Find where the given text appears and provide that cell's center as [x, y] coordinate. 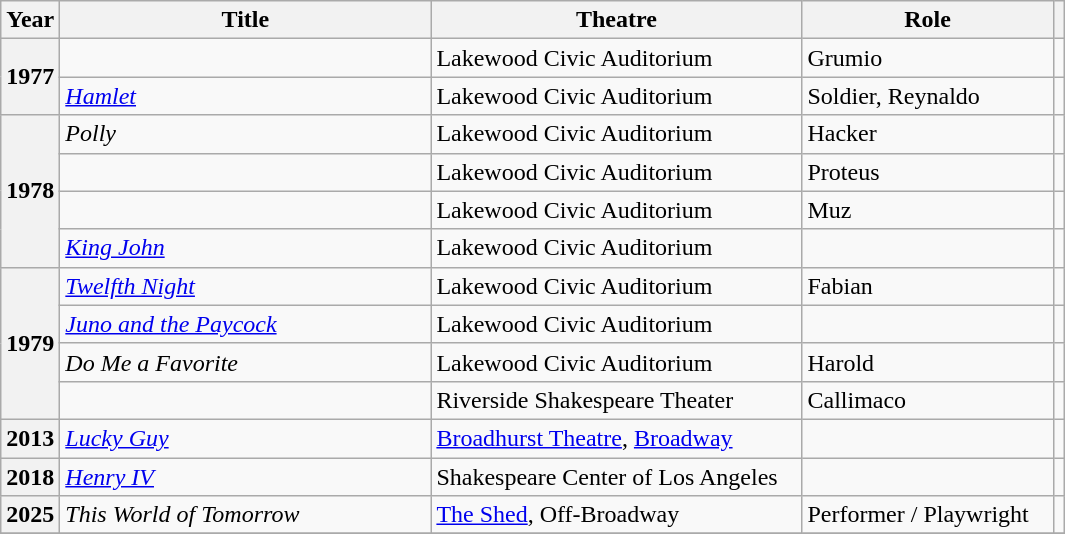
Grumio [928, 58]
1977 [30, 77]
Lucky Guy [246, 438]
The Shed, Off-Broadway [616, 515]
Juno and the Paycock [246, 324]
Twelfth Night [246, 286]
2025 [30, 515]
Shakespeare Center of Los Angeles [616, 477]
Fabian [928, 286]
Title [246, 20]
Broadhurst Theatre, Broadway [616, 438]
Theatre [616, 20]
Riverside Shakespeare Theater [616, 400]
Hacker [928, 134]
Soldier, Reynaldo [928, 96]
King John [246, 248]
Role [928, 20]
1978 [30, 191]
Do Me a Favorite [246, 362]
2013 [30, 438]
This World of Tomorrow [246, 515]
1979 [30, 343]
Henry IV [246, 477]
Performer / Playwright [928, 515]
2018 [30, 477]
Harold [928, 362]
Callimaco [928, 400]
Hamlet [246, 96]
Proteus [928, 172]
Polly [246, 134]
Muz [928, 210]
Year [30, 20]
